Return the [X, Y] coordinate for the center point of the cell that contains the specified text.  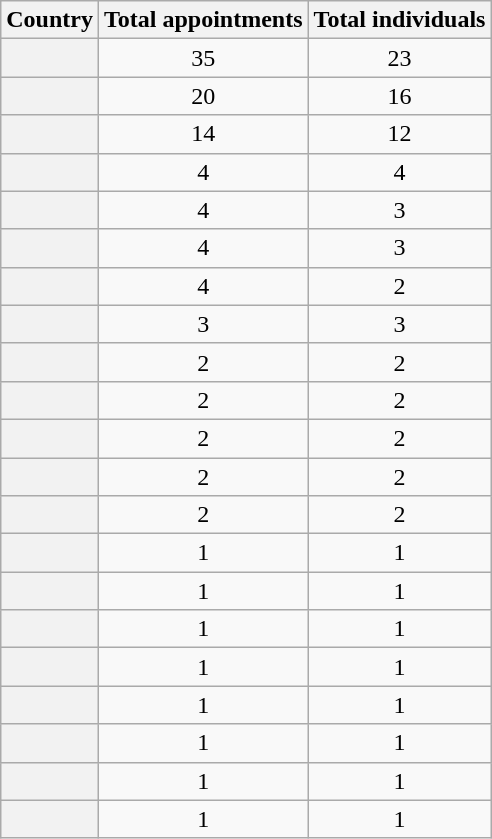
14 [203, 134]
Country [50, 20]
12 [400, 134]
23 [400, 58]
20 [203, 96]
35 [203, 58]
Total appointments [203, 20]
16 [400, 96]
Total individuals [400, 20]
